Capture the cell that displays the provided text and extract its [x, y] central coordinate. 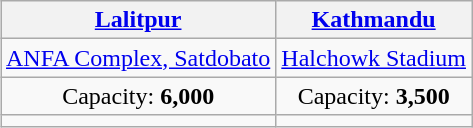
Kathmandu [374, 20]
Lalitpur [138, 20]
Halchowk Stadium [374, 58]
ANFA Complex, Satdobato [138, 58]
Capacity: 6,000 [138, 96]
Capacity: 3,500 [374, 96]
